For the text-containing cell, return its midpoint in (x, y) coordinate format. 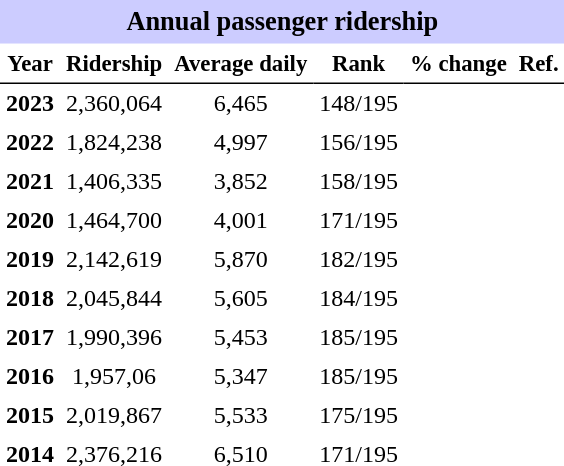
Ridership (114, 64)
1,957,06 (114, 376)
1,990,396 (114, 338)
2022 (30, 142)
2016 (30, 376)
5,605 (240, 298)
2021 (30, 182)
182/195 (358, 260)
5,533 (240, 416)
2,019,867 (114, 416)
171/195 (358, 220)
175/195 (358, 416)
4,001 (240, 220)
158/195 (358, 182)
156/195 (358, 142)
Rank (358, 64)
6,465 (240, 104)
4,997 (240, 142)
2,045,844 (114, 298)
2,142,619 (114, 260)
2020 (30, 220)
2018 (30, 298)
3,852 (240, 182)
148/195 (358, 104)
2017 (30, 338)
5,453 (240, 338)
2015 (30, 416)
5,347 (240, 376)
1,824,238 (114, 142)
2023 (30, 104)
Year (30, 64)
2,360,064 (114, 104)
184/195 (358, 298)
1,406,335 (114, 182)
Average daily (240, 64)
1,464,700 (114, 220)
% change (458, 64)
5,870 (240, 260)
2019 (30, 260)
